Find where the given text appears and provide that cell's center as [X, Y] coordinate. 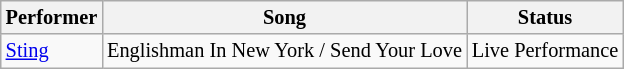
Live Performance [545, 51]
Song [284, 17]
Performer [52, 17]
Sting [52, 51]
Englishman In New York / Send Your Love [284, 51]
Status [545, 17]
